Determine the (X, Y) coordinate at the center of the cell enclosing the given text.  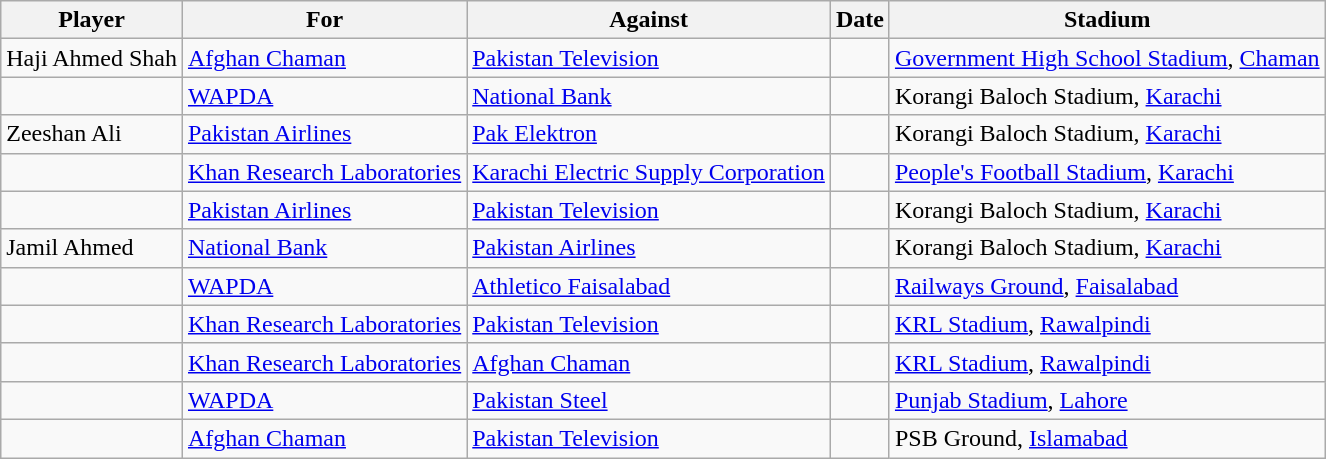
Player (92, 20)
Stadium (1107, 20)
Karachi Electric Supply Corporation (649, 172)
Athletico Faisalabad (649, 286)
Against (649, 20)
Pak Elektron (649, 134)
Pakistan Steel (649, 400)
PSB Ground, Islamabad (1107, 438)
Haji Ahmed Shah (92, 58)
For (324, 20)
Government High School Stadium, Chaman (1107, 58)
Punjab Stadium, Lahore (1107, 400)
Date (860, 20)
Railways Ground, Faisalabad (1107, 286)
Jamil Ahmed (92, 248)
Zeeshan Ali (92, 134)
People's Football Stadium, Karachi (1107, 172)
